Scan for the cell matching the given text and deliver its (x, y) coordinate at center. 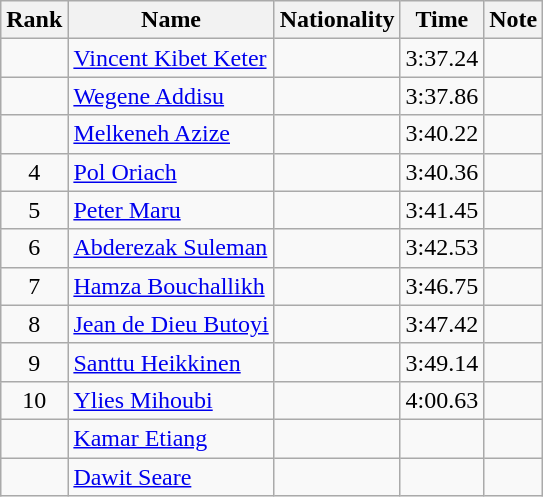
8 (34, 324)
3:49.14 (442, 362)
Peter Maru (171, 210)
Hamza Bouchallikh (171, 286)
Rank (34, 20)
Abderezak Suleman (171, 248)
Kamar Etiang (171, 438)
3:37.24 (442, 58)
3:37.86 (442, 96)
Name (171, 20)
3:46.75 (442, 286)
9 (34, 362)
Melkeneh Azize (171, 134)
Ylies Mihoubi (171, 400)
Vincent Kibet Keter (171, 58)
5 (34, 210)
4:00.63 (442, 400)
7 (34, 286)
3:47.42 (442, 324)
3:40.36 (442, 172)
6 (34, 248)
Note (514, 20)
10 (34, 400)
3:40.22 (442, 134)
Jean de Dieu Butoyi (171, 324)
4 (34, 172)
Wegene Addisu (171, 96)
Pol Oriach (171, 172)
Time (442, 20)
Santtu Heikkinen (171, 362)
3:42.53 (442, 248)
Nationality (337, 20)
3:41.45 (442, 210)
Dawit Seare (171, 477)
